Extract the [X, Y] coordinate from the center of the cell holding the provided text.  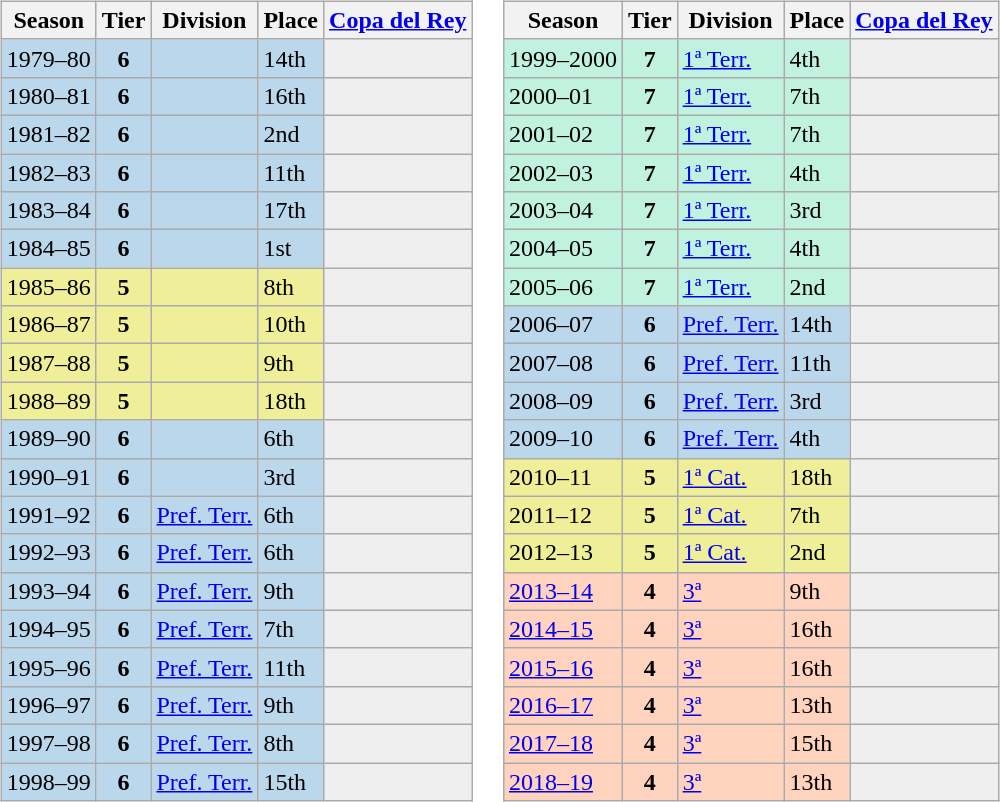
2001–02 [562, 134]
1981–82 [48, 134]
1993–94 [48, 591]
17th [291, 211]
2017–18 [562, 743]
1997–98 [48, 743]
2010–11 [562, 477]
2005–06 [562, 287]
2007–08 [562, 363]
2000–01 [562, 96]
1986–87 [48, 325]
1992–93 [48, 553]
1988–89 [48, 401]
1990–91 [48, 477]
2015–16 [562, 667]
2011–12 [562, 515]
2006–07 [562, 325]
2014–15 [562, 629]
1994–95 [48, 629]
1987–88 [48, 363]
10th [291, 325]
1995–96 [48, 667]
1st [291, 249]
1996–97 [48, 705]
1983–84 [48, 211]
2016–17 [562, 705]
1980–81 [48, 96]
2018–19 [562, 781]
1984–85 [48, 249]
2003–04 [562, 211]
1979–80 [48, 58]
1985–86 [48, 287]
1999–2000 [562, 58]
1989–90 [48, 439]
2002–03 [562, 173]
2009–10 [562, 439]
1991–92 [48, 515]
2008–09 [562, 401]
2004–05 [562, 249]
2012–13 [562, 553]
1998–99 [48, 781]
1982–83 [48, 173]
2013–14 [562, 591]
